Return (x, y) of the center of cell containing provided text 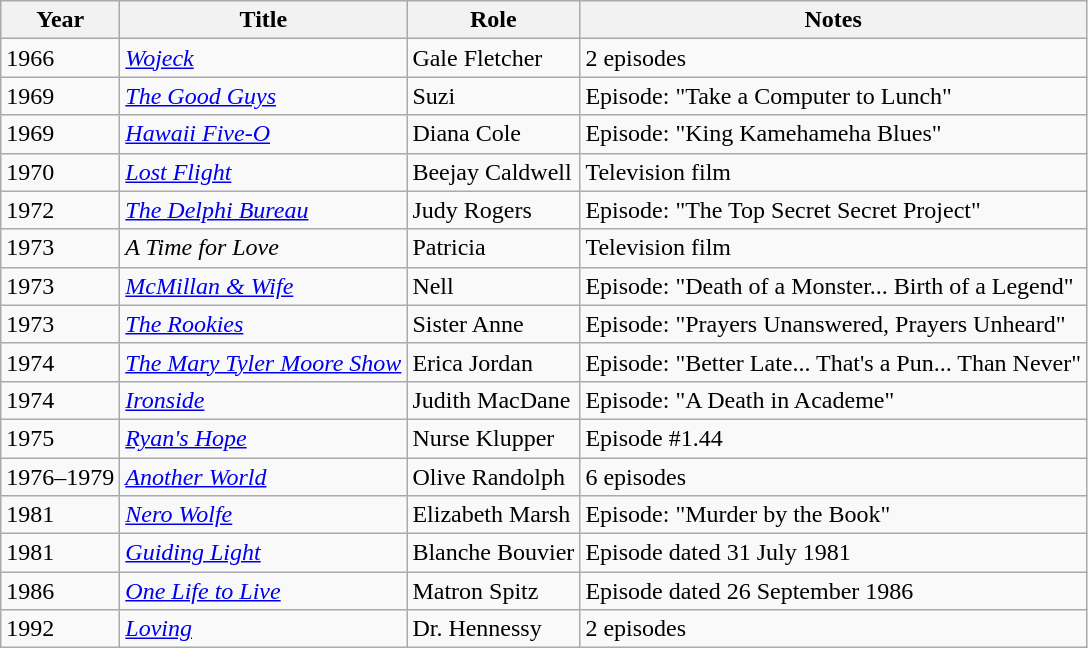
Nell (494, 286)
Olive Randolph (494, 477)
Episode #1.44 (834, 438)
Episode: "Better Late... That's a Pun... Than Never" (834, 362)
Beejay Caldwell (494, 172)
Judith MacDane (494, 400)
Matron Spitz (494, 591)
Notes (834, 20)
Another World (264, 477)
1966 (60, 58)
Blanche Bouvier (494, 553)
1970 (60, 172)
Diana Cole (494, 134)
Ironside (264, 400)
One Life to Live (264, 591)
Episode dated 26 September 1986 (834, 591)
The Mary Tyler Moore Show (264, 362)
Erica Jordan (494, 362)
The Delphi Bureau (264, 210)
McMillan & Wife (264, 286)
Patricia (494, 248)
Episode: "Take a Computer to Lunch" (834, 96)
Lost Flight (264, 172)
1972 (60, 210)
Elizabeth Marsh (494, 515)
Role (494, 20)
1992 (60, 629)
Title (264, 20)
1976–1979 (60, 477)
Judy Rogers (494, 210)
Ryan's Hope (264, 438)
Episode: "Death of a Monster... Birth of a Legend" (834, 286)
Episode: "A Death in Academe" (834, 400)
A Time for Love (264, 248)
Episode dated 31 July 1981 (834, 553)
Gale Fletcher (494, 58)
1975 (60, 438)
Wojeck (264, 58)
Nurse Klupper (494, 438)
Sister Anne (494, 324)
Nero Wolfe (264, 515)
Year (60, 20)
Episode: "King Kamehameha Blues" (834, 134)
Episode: "Murder by the Book" (834, 515)
Guiding Light (264, 553)
Loving (264, 629)
The Rookies (264, 324)
Dr. Hennessy (494, 629)
Hawaii Five-O (264, 134)
6 episodes (834, 477)
The Good Guys (264, 96)
1986 (60, 591)
Episode: "Prayers Unanswered, Prayers Unheard" (834, 324)
Suzi (494, 96)
Episode: "The Top Secret Secret Project" (834, 210)
